Scan for the cell matching the given text and deliver its [x, y] coordinate at center. 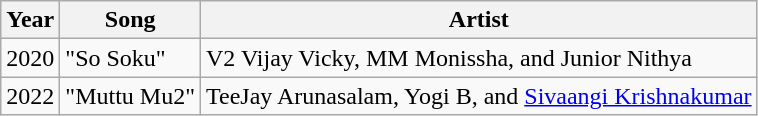
2022 [30, 96]
"So Soku" [130, 58]
TeeJay Arunasalam, Yogi B, and Sivaangi Krishnakumar [478, 96]
Artist [478, 20]
Year [30, 20]
2020 [30, 58]
V2 Vijay Vicky, MM Monissha, and Junior Nithya [478, 58]
Song [130, 20]
"Muttu Mu2" [130, 96]
